For the text-containing cell, return its midpoint in [X, Y] coordinate format. 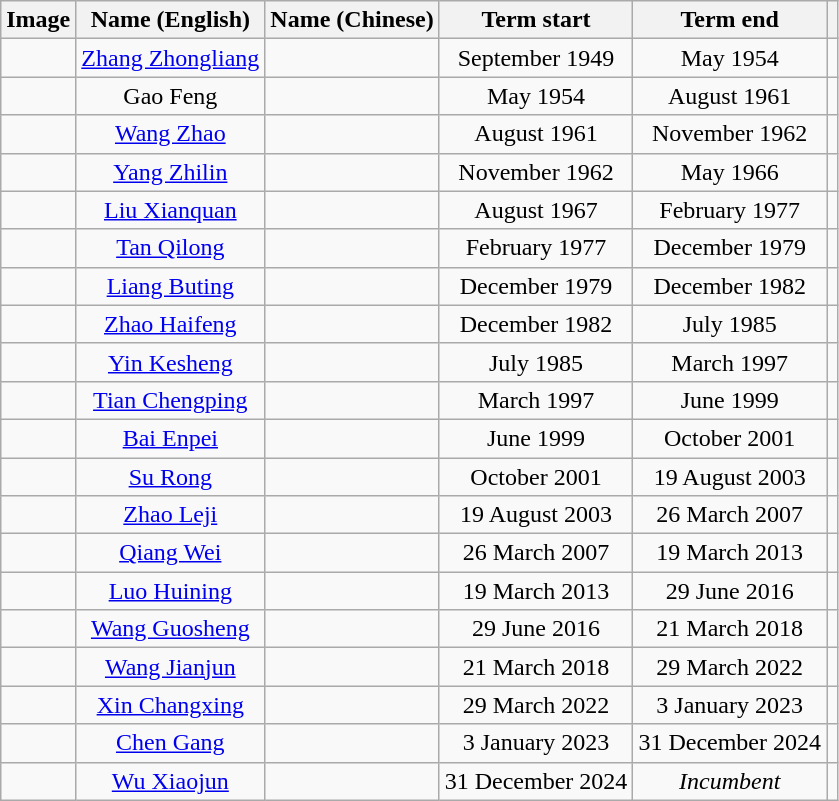
Tan Qilong [170, 248]
Zhao Haifeng [170, 324]
Luo Huining [170, 591]
Image [38, 20]
Wang Zhao [170, 134]
Name (English) [170, 20]
Tian Chengping [170, 400]
Liang Buting [170, 286]
Name (Chinese) [352, 20]
August 1967 [536, 210]
May 1966 [730, 172]
Su Rong [170, 477]
Liu Xianquan [170, 210]
Wang Guosheng [170, 629]
Bai Enpei [170, 438]
Chen Gang [170, 743]
Incumbent [730, 781]
Zhang Zhongliang [170, 58]
Yang Zhilin [170, 172]
Gao Feng [170, 96]
Zhao Leji [170, 515]
Term end [730, 20]
Wu Xiaojun [170, 781]
September 1949 [536, 58]
Wang Jianjun [170, 667]
Xin Changxing [170, 705]
Term start [536, 20]
Yin Kesheng [170, 362]
Qiang Wei [170, 553]
